Pinpoint the cell where the given text exists, returning its [x, y] midpoint coordinate. 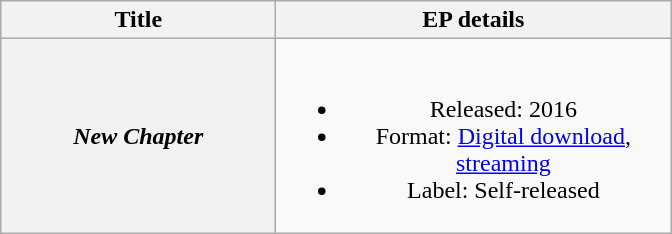
Title [138, 20]
EP details [474, 20]
Released: 2016Format: Digital download, streamingLabel: Self-released [474, 136]
New Chapter [138, 136]
